Search for the cell housing the specified text and yield its [x, y] center coordinate. 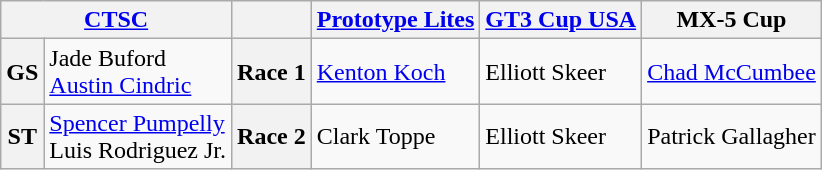
Race 2 [272, 136]
Jade Buford Austin Cindric [138, 72]
Kenton Koch [396, 72]
Race 1 [272, 72]
Chad McCumbee [732, 72]
GS [22, 72]
MX-5 Cup [732, 20]
Prototype Lites [396, 20]
ST [22, 136]
CTSC [116, 20]
GT3 Cup USA [561, 20]
Patrick Gallagher [732, 136]
Spencer Pumpelly Luis Rodriguez Jr. [138, 136]
Clark Toppe [396, 136]
